Find where the given text appears and provide that cell's center as (x, y) coordinate. 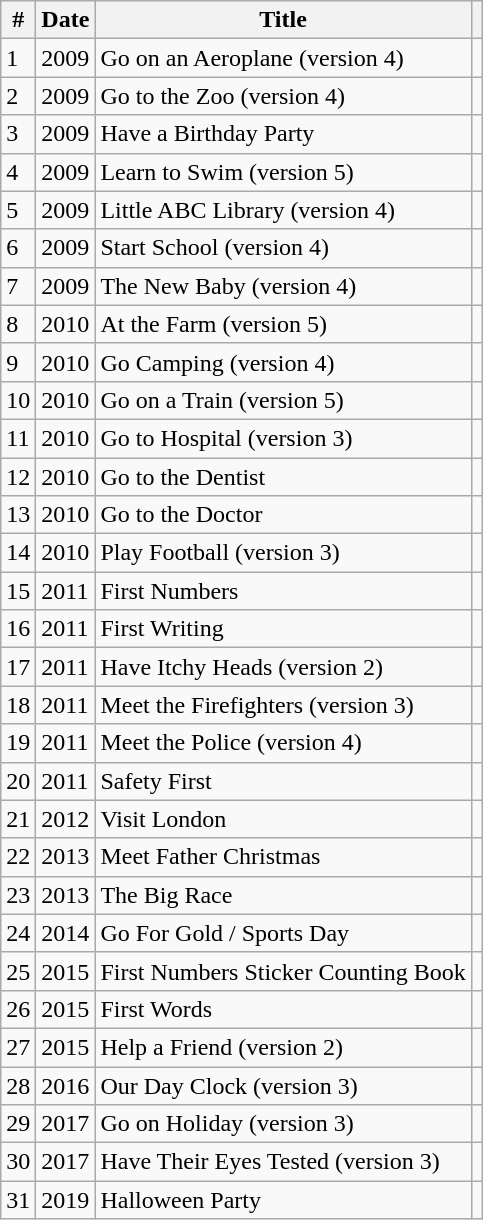
Go For Gold / Sports Day (283, 933)
24 (18, 933)
Visit London (283, 819)
21 (18, 819)
29 (18, 1124)
9 (18, 362)
16 (18, 629)
28 (18, 1085)
17 (18, 667)
Go to the Dentist (283, 477)
25 (18, 971)
2016 (66, 1085)
2 (18, 96)
26 (18, 1009)
Play Football (version 3) (283, 553)
27 (18, 1047)
# (18, 20)
5 (18, 210)
22 (18, 857)
First Words (283, 1009)
Start School (version 4) (283, 248)
Go on Holiday (version 3) (283, 1124)
Title (283, 20)
First Writing (283, 629)
First Numbers Sticker Counting Book (283, 971)
Have Itchy Heads (version 2) (283, 667)
2019 (66, 1200)
14 (18, 553)
Go on an Aeroplane (version 4) (283, 58)
2012 (66, 819)
2014 (66, 933)
18 (18, 705)
Learn to Swim (version 5) (283, 172)
Safety First (283, 781)
23 (18, 895)
Help a Friend (version 2) (283, 1047)
Date (66, 20)
31 (18, 1200)
4 (18, 172)
13 (18, 515)
Go on a Train (version 5) (283, 400)
12 (18, 477)
The Big Race (283, 895)
15 (18, 591)
First Numbers (283, 591)
Go to Hospital (version 3) (283, 438)
7 (18, 286)
At the Farm (version 5) (283, 324)
Have Their Eyes Tested (version 3) (283, 1162)
19 (18, 743)
Halloween Party (283, 1200)
Our Day Clock (version 3) (283, 1085)
20 (18, 781)
Meet the Police (version 4) (283, 743)
The New Baby (version 4) (283, 286)
30 (18, 1162)
Little ABC Library (version 4) (283, 210)
Meet Father Christmas (283, 857)
3 (18, 134)
6 (18, 248)
Go to the Doctor (283, 515)
11 (18, 438)
8 (18, 324)
Have a Birthday Party (283, 134)
Meet the Firefighters (version 3) (283, 705)
Go Camping (version 4) (283, 362)
Go to the Zoo (version 4) (283, 96)
1 (18, 58)
10 (18, 400)
